For the text-containing cell, return its midpoint in [x, y] coordinate format. 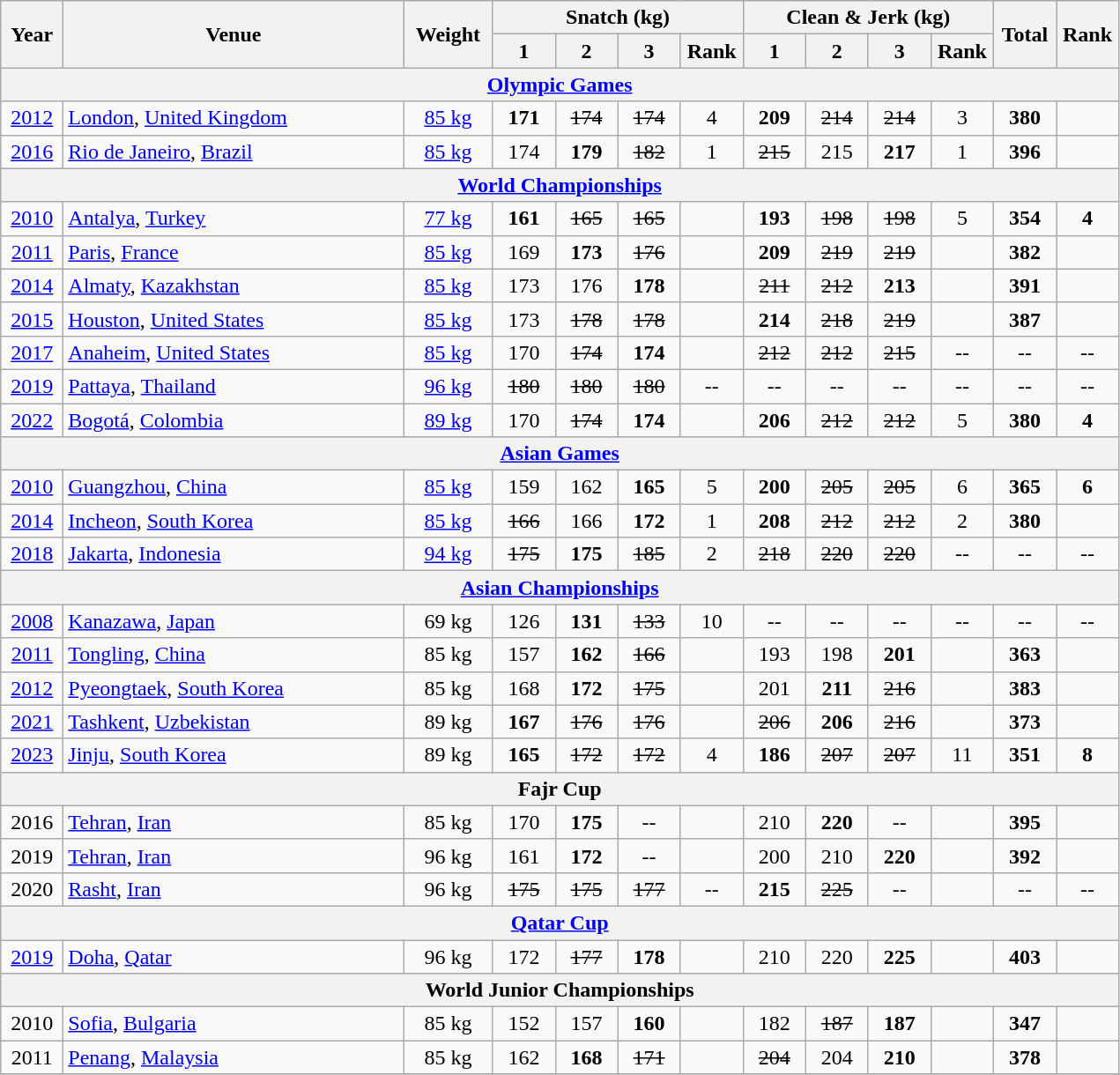
2017 [32, 352]
403 [1024, 956]
Tashkent, Uzbekistan [234, 722]
2008 [32, 621]
Year [32, 34]
354 [1024, 219]
167 [523, 722]
Weight [448, 34]
World Championships [560, 185]
365 [1024, 487]
2020 [32, 889]
77 kg [448, 219]
186 [774, 755]
Almaty, Kazakhstan [234, 285]
Venue [234, 34]
152 [523, 1024]
Olympic Games [560, 85]
69 kg [448, 621]
133 [649, 621]
Doha, Qatar [234, 956]
Asian Games [560, 454]
373 [1024, 722]
Snatch (kg) [618, 18]
396 [1024, 152]
Bogotá, Colombia [234, 420]
Paris, France [234, 252]
2015 [32, 319]
131 [587, 621]
395 [1024, 822]
Sofia, Bulgaria [234, 1024]
Penang, Malaysia [234, 1057]
Antalya, Turkey [234, 219]
208 [774, 521]
Tongling, China [234, 655]
Fajr Cup [560, 789]
391 [1024, 285]
Incheon, South Korea [234, 521]
Kanazawa, Japan [234, 621]
Qatar Cup [560, 923]
2022 [32, 420]
Asian Championships [560, 588]
Jinju, South Korea [234, 755]
159 [523, 487]
217 [899, 152]
Pyeongtaek, South Korea [234, 688]
Jakarta, Indonesia [234, 554]
347 [1024, 1024]
World Junior Championships [560, 990]
169 [523, 252]
Guangzhou, China [234, 487]
126 [523, 621]
94 kg [448, 554]
2021 [32, 722]
213 [899, 285]
363 [1024, 655]
179 [587, 152]
Clean & Jerk (kg) [868, 18]
351 [1024, 755]
Total [1024, 34]
London, United Kingdom [234, 118]
11 [962, 755]
Rasht, Iran [234, 889]
2023 [32, 755]
160 [649, 1024]
2018 [32, 554]
Pattaya, Thailand [234, 386]
185 [649, 554]
Houston, United States [234, 319]
383 [1024, 688]
387 [1024, 319]
8 [1087, 755]
Rio de Janeiro, Brazil [234, 152]
Anaheim, United States [234, 352]
392 [1024, 856]
382 [1024, 252]
378 [1024, 1057]
10 [712, 621]
